Locate the cell with the specified text and output its [x, y] center coordinate. 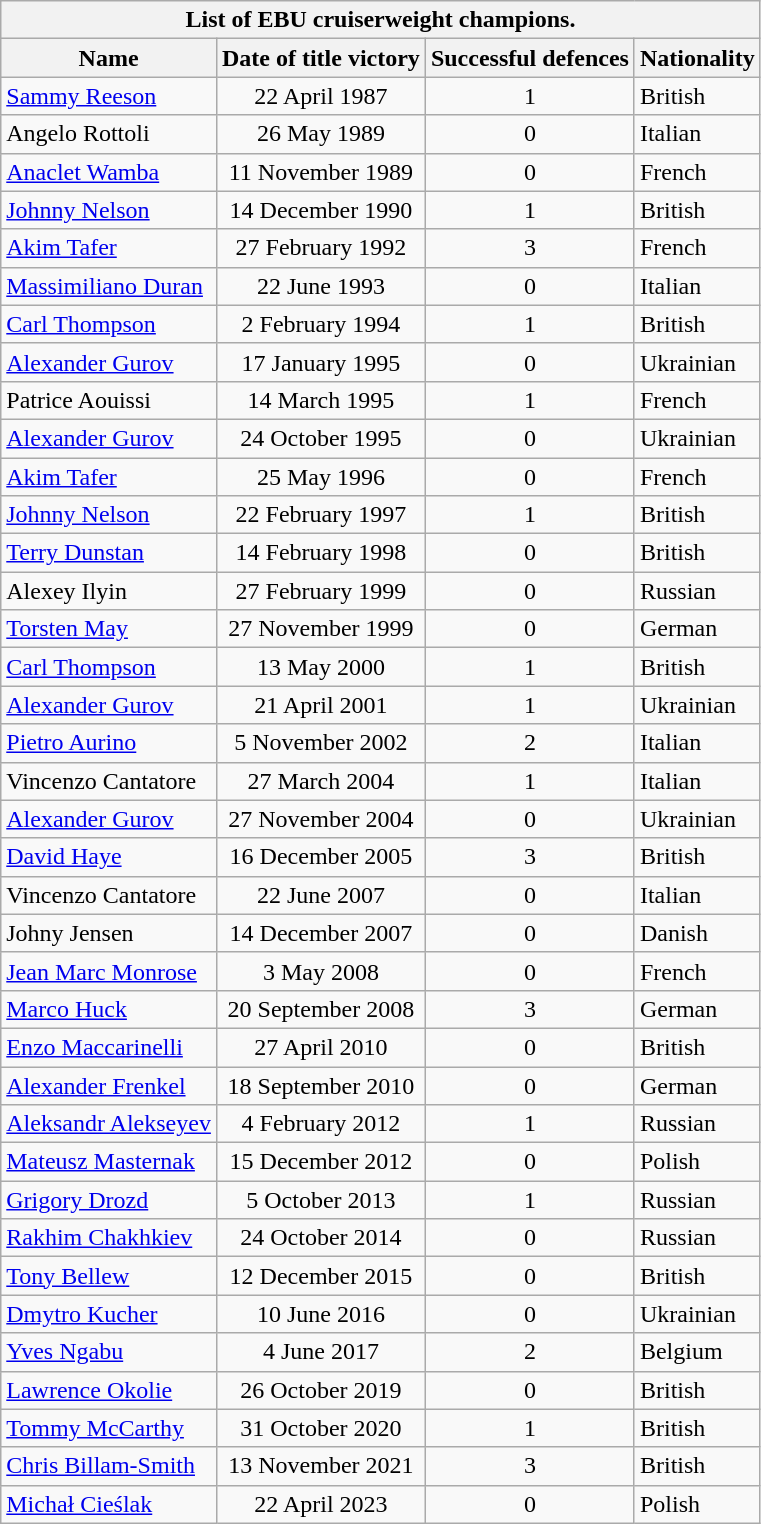
3 May 2008 [320, 971]
David Haye [109, 857]
24 October 2014 [320, 1238]
27 February 1992 [320, 248]
Mateusz Masternak [109, 1162]
12 December 2015 [320, 1276]
Rakhim Chakhkiev [109, 1238]
List of EBU cruiserweight champions. [380, 20]
Chris Billam-Smith [109, 1466]
Alexander Frenkel [109, 1085]
26 May 1989 [320, 134]
22 April 2023 [320, 1504]
Patrice Aouissi [109, 400]
Yves Ngabu [109, 1352]
20 September 2008 [320, 1009]
27 April 2010 [320, 1047]
4 February 2012 [320, 1124]
22 February 1997 [320, 515]
18 September 2010 [320, 1085]
Alexey Ilyin [109, 591]
Nationality [697, 58]
27 November 1999 [320, 629]
24 October 1995 [320, 438]
31 October 2020 [320, 1428]
21 April 2001 [320, 705]
Massimiliano Duran [109, 286]
Enzo Maccarinelli [109, 1047]
11 November 1989 [320, 172]
Sammy Reeson [109, 96]
Angelo Rottoli [109, 134]
Torsten May [109, 629]
27 March 2004 [320, 781]
Grigory Drozd [109, 1200]
14 December 2007 [320, 933]
16 December 2005 [320, 857]
15 December 2012 [320, 1162]
22 April 1987 [320, 96]
Anaclet Wamba [109, 172]
Johny Jensen [109, 933]
14 March 1995 [320, 400]
22 June 2007 [320, 895]
10 June 2016 [320, 1314]
Jean Marc Monrose [109, 971]
26 October 2019 [320, 1390]
14 December 1990 [320, 210]
25 May 1996 [320, 477]
5 October 2013 [320, 1200]
Aleksandr Alekseyev [109, 1124]
Successful defences [530, 58]
14 February 1998 [320, 553]
Tommy McCarthy [109, 1428]
Lawrence Okolie [109, 1390]
Tony Bellew [109, 1276]
17 January 1995 [320, 362]
Terry Dunstan [109, 553]
27 February 1999 [320, 591]
2 February 1994 [320, 324]
Pietro Aurino [109, 743]
Belgium [697, 1352]
Michał Cieślak [109, 1504]
13 November 2021 [320, 1466]
5 November 2002 [320, 743]
22 June 1993 [320, 286]
Dmytro Kucher [109, 1314]
13 May 2000 [320, 667]
Name [109, 58]
4 June 2017 [320, 1352]
Danish [697, 933]
Date of title victory [320, 58]
Marco Huck [109, 1009]
27 November 2004 [320, 819]
